Detect which cell encompasses the target text, then output its [x, y] center coordinate. 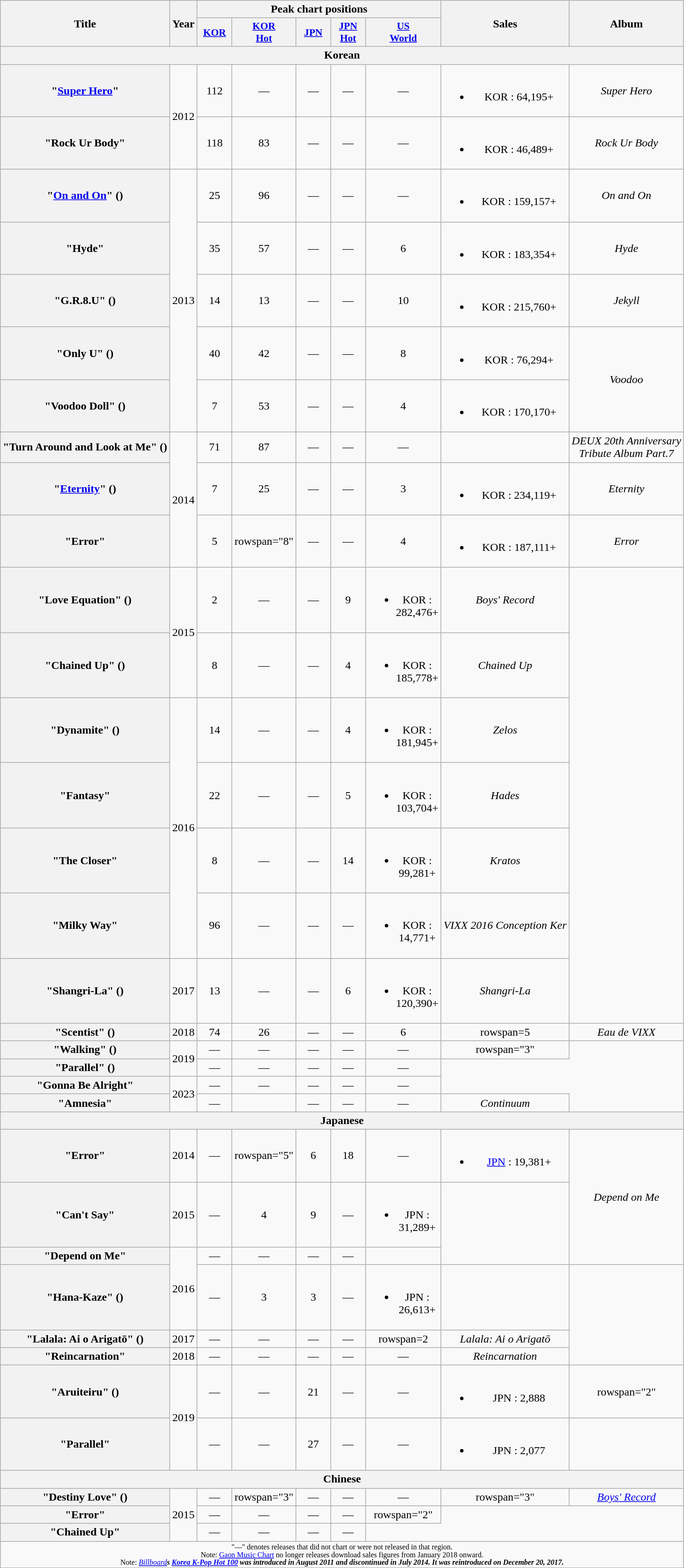
Super Hero [626, 90]
"Love Equation" () [85, 600]
42 [264, 353]
KOR : 215,760+ [505, 300]
"G.R.8.U" () [85, 300]
"Can't Say" [85, 1214]
Zelos [505, 730]
KOR [215, 33]
"Scentist" () [85, 1032]
KORHot [264, 33]
KOR : 64,195+ [505, 90]
40 [215, 353]
"Dynamite" () [85, 730]
rowspan="5" [264, 1156]
Chained Up [505, 665]
"Reincarnation" [85, 1356]
Reincarnation [505, 1356]
On and On [626, 195]
"Destiny Love" () [85, 1497]
KOR : 185,778+ [403, 665]
"Shangri-La" () [85, 991]
"Parallel" () [85, 1067]
Shangri-La [505, 991]
"Chained Up" () [85, 665]
"Turn Around and Look at Me" () [85, 447]
27 [313, 1444]
Lalala: Ai o Arigatō [505, 1339]
JPNHot [349, 33]
KOR : 234,119+ [505, 488]
rowspan=2 [403, 1339]
"Fantasy" [85, 795]
JPN : 19,381+ [505, 1156]
"Walking" () [85, 1050]
Album [626, 23]
KOR : 76,294+ [505, 353]
JPN : 26,613+ [403, 1297]
USWorld [403, 33]
Year [183, 23]
"Voodoo Doll" () [85, 405]
JPN : 31,289+ [403, 1214]
112 [215, 90]
"Only U" () [85, 353]
Korean [342, 55]
KOR : 159,157+ [505, 195]
Title [85, 23]
Chinese [342, 1479]
Hyde [626, 248]
2013 [183, 300]
KOR : 282,476+ [403, 600]
"Chained Up" [85, 1532]
JPN : 2,077 [505, 1444]
53 [264, 405]
21 [313, 1392]
Eau de VIXX [626, 1032]
10 [403, 300]
rowspan="8" [264, 541]
Kratos [505, 860]
"Amnesia" [85, 1103]
rowspan=5 [505, 1032]
"Super Hero" [85, 90]
Error [626, 541]
DEUX 20th AnniversaryTribute Album Part.7 [626, 447]
"Depend on Me" [85, 1256]
VIXX 2016 Conception Ker [505, 926]
Hades [505, 795]
KOR : 120,390+ [403, 991]
KOR : 183,354+ [505, 248]
"Lalala: Ai o Arigatō" () [85, 1339]
Peak chart positions [319, 9]
18 [349, 1156]
"Eternity" () [85, 488]
KOR : 99,281+ [403, 860]
Sales [505, 23]
"Rock Ur Body" [85, 143]
JPN [313, 33]
"On and On" () [85, 195]
Jekyll [626, 300]
118 [215, 143]
KOR : 103,704+ [403, 795]
22 [215, 795]
KOR : 187,111+ [505, 541]
57 [264, 248]
"The Closer" [85, 860]
2012 [183, 117]
KOR : 46,489+ [505, 143]
Eternity [626, 488]
2023 [183, 1094]
71 [215, 447]
74 [215, 1032]
KOR : 170,170+ [505, 405]
"Gonna Be Alright" [85, 1085]
Continuum [505, 1103]
KOR : 14,771+ [403, 926]
"Hana-Kaze" () [85, 1297]
Japanese [342, 1120]
"Milky Way" [85, 926]
"Hyde" [85, 248]
JPN : 2,888 [505, 1392]
Voodoo [626, 379]
Depend on Me [626, 1197]
Rock Ur Body [626, 143]
2 [215, 600]
83 [264, 143]
26 [264, 1032]
35 [215, 248]
"Parallel" [85, 1444]
87 [264, 447]
"Aruiteiru" () [85, 1392]
KOR : 181,945+ [403, 730]
